Locate the cell with the specified text and output its (x, y) center coordinate. 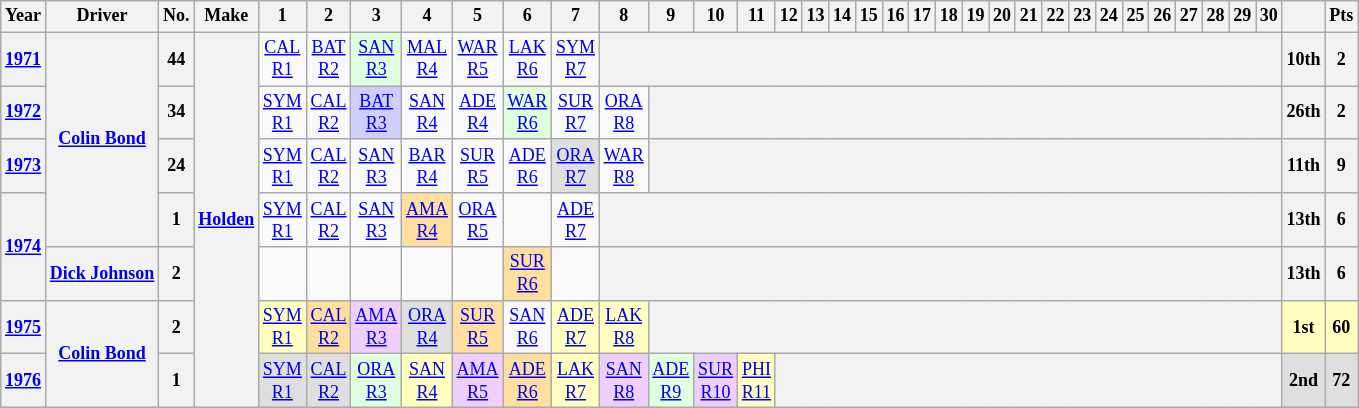
3 (376, 16)
11 (756, 16)
SURR6 (528, 274)
Driver (102, 16)
17 (922, 16)
2nd (1304, 381)
13 (816, 16)
7 (576, 16)
BATR3 (376, 113)
23 (1082, 16)
1973 (24, 166)
BARR4 (428, 166)
28 (1216, 16)
18 (948, 16)
1971 (24, 59)
22 (1056, 16)
ORAR4 (428, 327)
27 (1188, 16)
Pts (1342, 16)
8 (624, 16)
ORAR7 (576, 166)
ORAR8 (624, 113)
WARR8 (624, 166)
MALR4 (428, 59)
SANR6 (528, 327)
Make (226, 16)
LAKR6 (528, 59)
30 (1270, 16)
WARR6 (528, 113)
11th (1304, 166)
1975 (24, 327)
ORAR5 (478, 220)
60 (1342, 327)
34 (176, 113)
16 (896, 16)
ORAR3 (376, 381)
1974 (24, 246)
SURR10 (716, 381)
14 (842, 16)
26 (1162, 16)
25 (1136, 16)
26th (1304, 113)
1976 (24, 381)
SURR7 (576, 113)
19 (976, 16)
LAKR7 (576, 381)
Holden (226, 220)
29 (1242, 16)
No. (176, 16)
AMAR4 (428, 220)
PHIR11 (756, 381)
12 (788, 16)
ADER4 (478, 113)
Dick Johnson (102, 274)
WARR5 (478, 59)
1st (1304, 327)
5 (478, 16)
44 (176, 59)
SYMR7 (576, 59)
CALR1 (283, 59)
BATR2 (328, 59)
LAKR8 (624, 327)
1972 (24, 113)
ADER9 (671, 381)
AMAR3 (376, 327)
21 (1028, 16)
Year (24, 16)
10th (1304, 59)
4 (428, 16)
20 (1002, 16)
15 (868, 16)
AMAR5 (478, 381)
10 (716, 16)
SANR8 (624, 381)
72 (1342, 381)
